Pinpoint the cell where the given text exists, returning its (X, Y) midpoint coordinate. 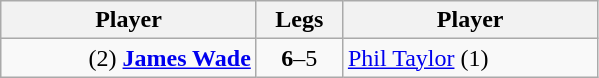
Phil Taylor (1) (470, 58)
(2) James Wade (129, 58)
6–5 (299, 58)
Legs (299, 20)
